Scan for the cell matching the given text and deliver its (X, Y) coordinate at center. 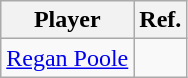
Ref. (160, 20)
Player (68, 20)
Regan Poole (68, 58)
